Search for the cell housing the specified text and yield its [X, Y] center coordinate. 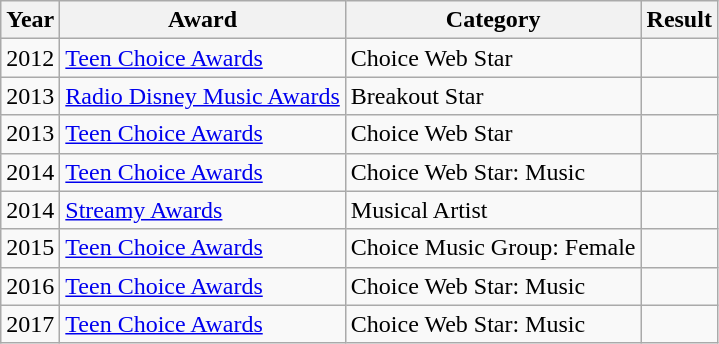
Musical Artist [493, 210]
Result [679, 20]
2012 [30, 58]
Radio Disney Music Awards [203, 96]
Category [493, 20]
Breakout Star [493, 96]
2015 [30, 248]
2016 [30, 286]
Streamy Awards [203, 210]
Choice Music Group: Female [493, 248]
Award [203, 20]
Year [30, 20]
2017 [30, 324]
